Locate the cell with the specified text and output its (x, y) center coordinate. 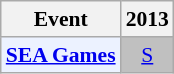
Event (61, 19)
SEA Games (61, 55)
2013 (148, 19)
S (148, 55)
